Extract the [x, y] coordinate from the center of the cell holding the provided text.  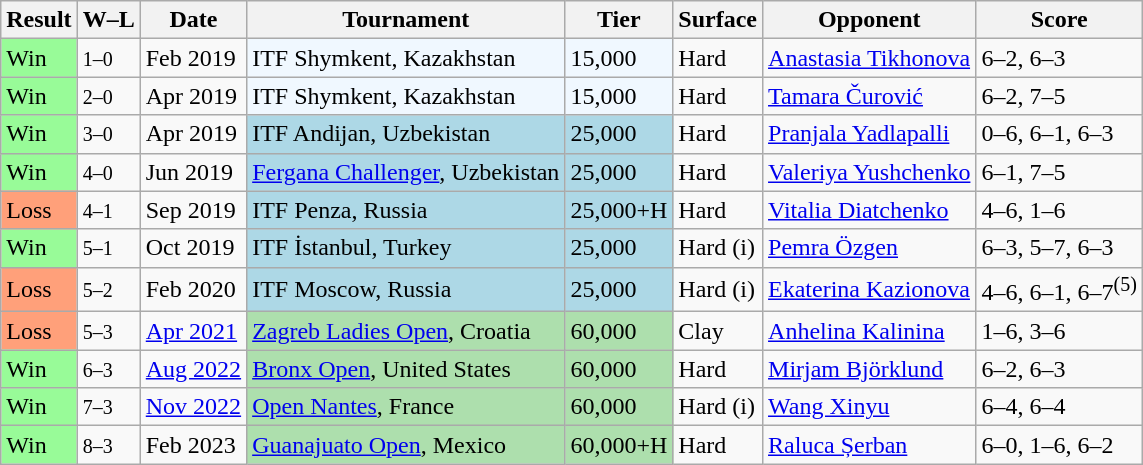
6–3 [108, 369]
Open Nantes, France [406, 407]
60,000+H [619, 445]
1–0 [108, 58]
Vitalia Diatchenko [870, 210]
4–6, 6–1, 6–7(5) [1059, 290]
Surface [718, 20]
Jun 2019 [193, 172]
Clay [718, 331]
Anhelina Kalinina [870, 331]
Feb 2020 [193, 290]
Tournament [406, 20]
ITF Moscow, Russia [406, 290]
6–2, 7–5 [1059, 96]
Guanajuato Open, Mexico [406, 445]
6–1, 7–5 [1059, 172]
5–3 [108, 331]
Ekaterina Kazionova [870, 290]
4–1 [108, 210]
Tamara Čurović [870, 96]
Result [39, 20]
Zagreb Ladies Open, Croatia [406, 331]
Pemra Özgen [870, 248]
Aug 2022 [193, 369]
ITF Andijan, Uzbekistan [406, 134]
6–4, 6–4 [1059, 407]
Feb 2023 [193, 445]
Date [193, 20]
Sep 2019 [193, 210]
Fergana Challenger, Uzbekistan [406, 172]
Raluca Șerban [870, 445]
8–3 [108, 445]
Apr 2021 [193, 331]
Score [1059, 20]
Pranjala Yadlapalli [870, 134]
5–1 [108, 248]
1–6, 3–6 [1059, 331]
W–L [108, 20]
Oct 2019 [193, 248]
Feb 2019 [193, 58]
Mirjam Björklund [870, 369]
6–3, 5–7, 6–3 [1059, 248]
ITF İstanbul, Turkey [406, 248]
4–0 [108, 172]
Anastasia Tikhonova [870, 58]
5–2 [108, 290]
Tier [619, 20]
ITF Penza, Russia [406, 210]
4–6, 1–6 [1059, 210]
Valeriya Yushchenko [870, 172]
Wang Xinyu [870, 407]
7–3 [108, 407]
3–0 [108, 134]
Nov 2022 [193, 407]
0–6, 6–1, 6–3 [1059, 134]
25,000+H [619, 210]
2–0 [108, 96]
Opponent [870, 20]
Bronx Open, United States [406, 369]
6–0, 1–6, 6–2 [1059, 445]
